Find where the given text appears and provide that cell's center as [x, y] coordinate. 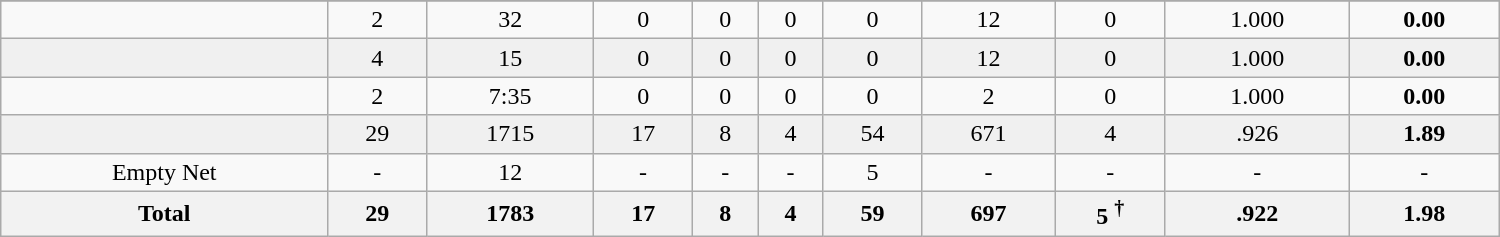
7:35 [510, 96]
Empty Net [164, 172]
Total [164, 214]
671 [988, 134]
.922 [1257, 214]
5 † [1110, 214]
32 [510, 20]
.926 [1257, 134]
54 [872, 134]
59 [872, 214]
5 [872, 172]
1.89 [1424, 134]
1.98 [1424, 214]
1715 [510, 134]
1783 [510, 214]
15 [510, 58]
697 [988, 214]
